From the cell containing the given text, extract its center point as [X, Y] coordinate. 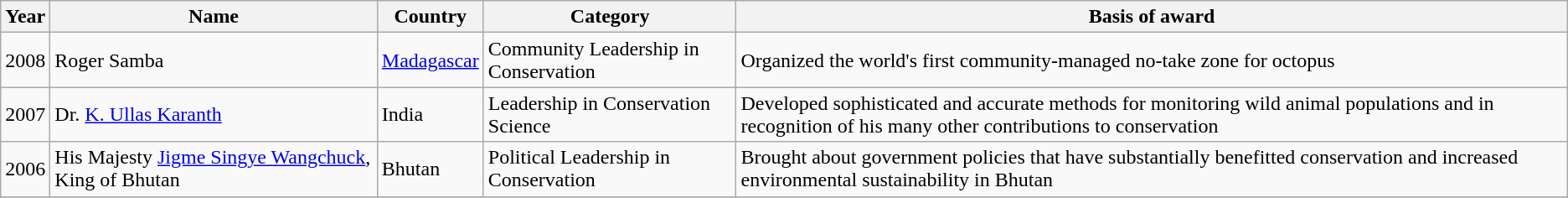
Basis of award [1152, 17]
Year [25, 17]
Leadership in Conservation Science [610, 114]
Madagascar [431, 60]
2008 [25, 60]
Community Leadership in Conservation [610, 60]
2007 [25, 114]
Bhutan [431, 169]
India [431, 114]
His Majesty Jigme Singye Wangchuck, King of Bhutan [214, 169]
Organized the world's first community-managed no-take zone for octopus [1152, 60]
Roger Samba [214, 60]
Brought about government policies that have substantially benefitted conservation and increased environmental sustainability in Bhutan [1152, 169]
Name [214, 17]
Dr. K. Ullas Karanth [214, 114]
Country [431, 17]
2006 [25, 169]
Political Leadership in Conservation [610, 169]
Category [610, 17]
